Locate the cell with the specified text and output its [X, Y] center coordinate. 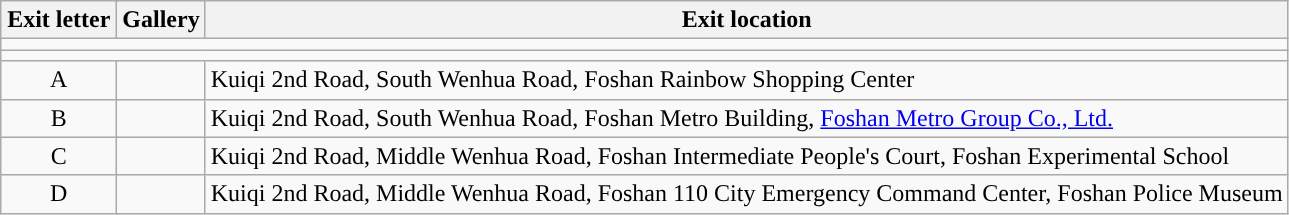
D [59, 194]
C [59, 156]
Gallery [161, 20]
A [59, 80]
Kuiqi 2nd Road, Middle Wenhua Road, Foshan 110 City Emergency Command Center, Foshan Police Museum [746, 194]
Exit letter [59, 20]
Kuiqi 2nd Road, South Wenhua Road, Foshan Metro Building, Foshan Metro Group Co., Ltd. [746, 118]
Exit location [746, 20]
Kuiqi 2nd Road, Middle Wenhua Road, Foshan Intermediate People's Court, Foshan Experimental School [746, 156]
Kuiqi 2nd Road, South Wenhua Road, Foshan Rainbow Shopping Center [746, 80]
B [59, 118]
